Extract the [x, y] coordinate from the center of the cell holding the provided text.  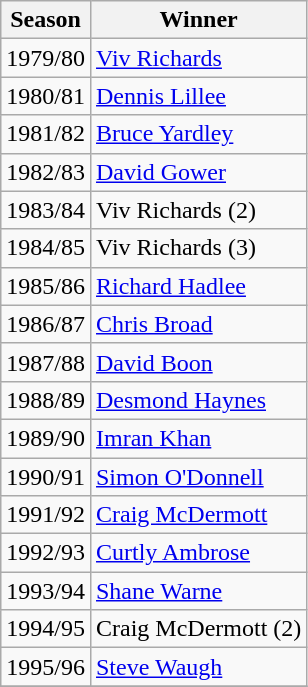
Dennis Lillee [198, 96]
Desmond Haynes [198, 400]
1980/81 [46, 96]
Chris Broad [198, 324]
1986/87 [46, 324]
1982/83 [46, 172]
Craig McDermott (2) [198, 629]
David Gower [198, 172]
Richard Hadlee [198, 286]
1988/89 [46, 400]
1990/91 [46, 477]
David Boon [198, 362]
1983/84 [46, 210]
Craig McDermott [198, 515]
Winner [198, 20]
Viv Richards (2) [198, 210]
Bruce Yardley [198, 134]
Viv Richards [198, 58]
1979/80 [46, 58]
1991/92 [46, 515]
1994/95 [46, 629]
1989/90 [46, 438]
Simon O'Donnell [198, 477]
1987/88 [46, 362]
1995/96 [46, 667]
Imran Khan [198, 438]
1985/86 [46, 286]
1993/94 [46, 591]
1992/93 [46, 553]
1984/85 [46, 248]
Season [46, 20]
Viv Richards (3) [198, 248]
Shane Warne [198, 591]
1981/82 [46, 134]
Curtly Ambrose [198, 553]
Steve Waugh [198, 667]
